Output the [X, Y] coordinate of the center of the cell containing the given text.  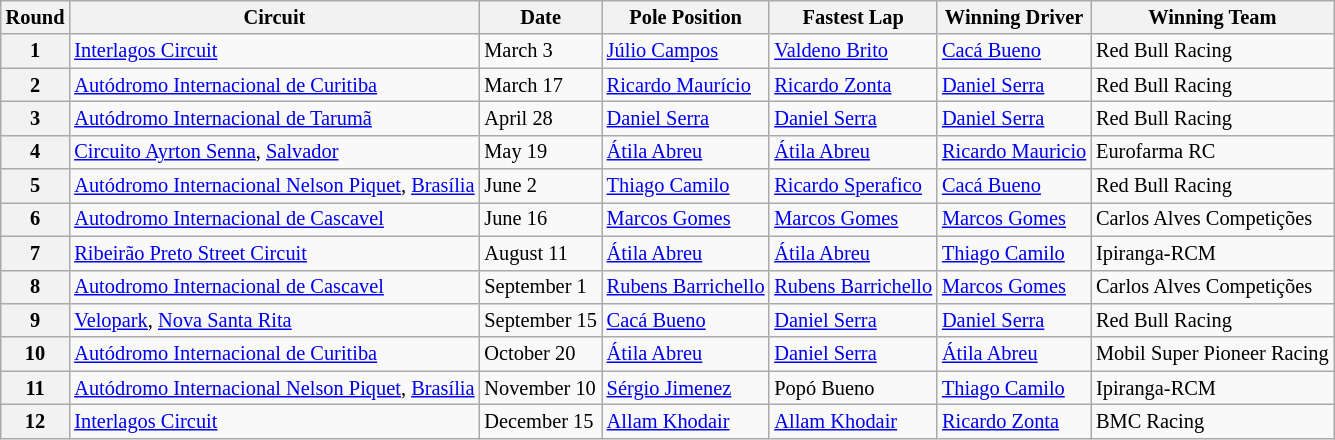
August 11 [540, 253]
Autódromo Internacional de Tarumã [274, 118]
November 10 [540, 388]
6 [36, 219]
Pole Position [686, 17]
May 19 [540, 152]
10 [36, 354]
Valdeno Brito [853, 51]
June 16 [540, 219]
Ricardo Sperafico [853, 186]
Ricardo Maurício [686, 85]
5 [36, 186]
8 [36, 287]
March 3 [540, 51]
4 [36, 152]
December 15 [540, 421]
Popó Bueno [853, 388]
Winning Driver [1014, 17]
Velopark, Nova Santa Rita [274, 320]
11 [36, 388]
March 17 [540, 85]
1 [36, 51]
Ricardo Mauricio [1014, 152]
June 2 [540, 186]
October 20 [540, 354]
Mobil Super Pioneer Racing [1212, 354]
Winning Team [1212, 17]
Júlio Campos [686, 51]
9 [36, 320]
Circuito Ayrton Senna, Salvador [274, 152]
Fastest Lap [853, 17]
September 15 [540, 320]
2 [36, 85]
Circuit [274, 17]
Ribeirão Preto Street Circuit [274, 253]
BMC Racing [1212, 421]
September 1 [540, 287]
3 [36, 118]
Date [540, 17]
Round [36, 17]
Eurofarma RC [1212, 152]
Sérgio Jimenez [686, 388]
7 [36, 253]
12 [36, 421]
April 28 [540, 118]
